Return the (x, y) coordinate for the center point of the cell that contains the specified text.  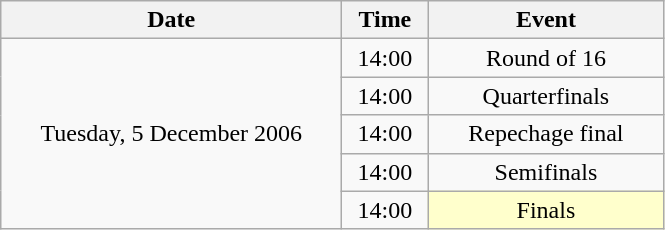
Time (385, 20)
Tuesday, 5 December 2006 (172, 134)
Date (172, 20)
Quarterfinals (546, 96)
Semifinals (546, 172)
Round of 16 (546, 58)
Repechage final (546, 134)
Event (546, 20)
Finals (546, 210)
